Search for the cell housing the specified text and yield its [X, Y] center coordinate. 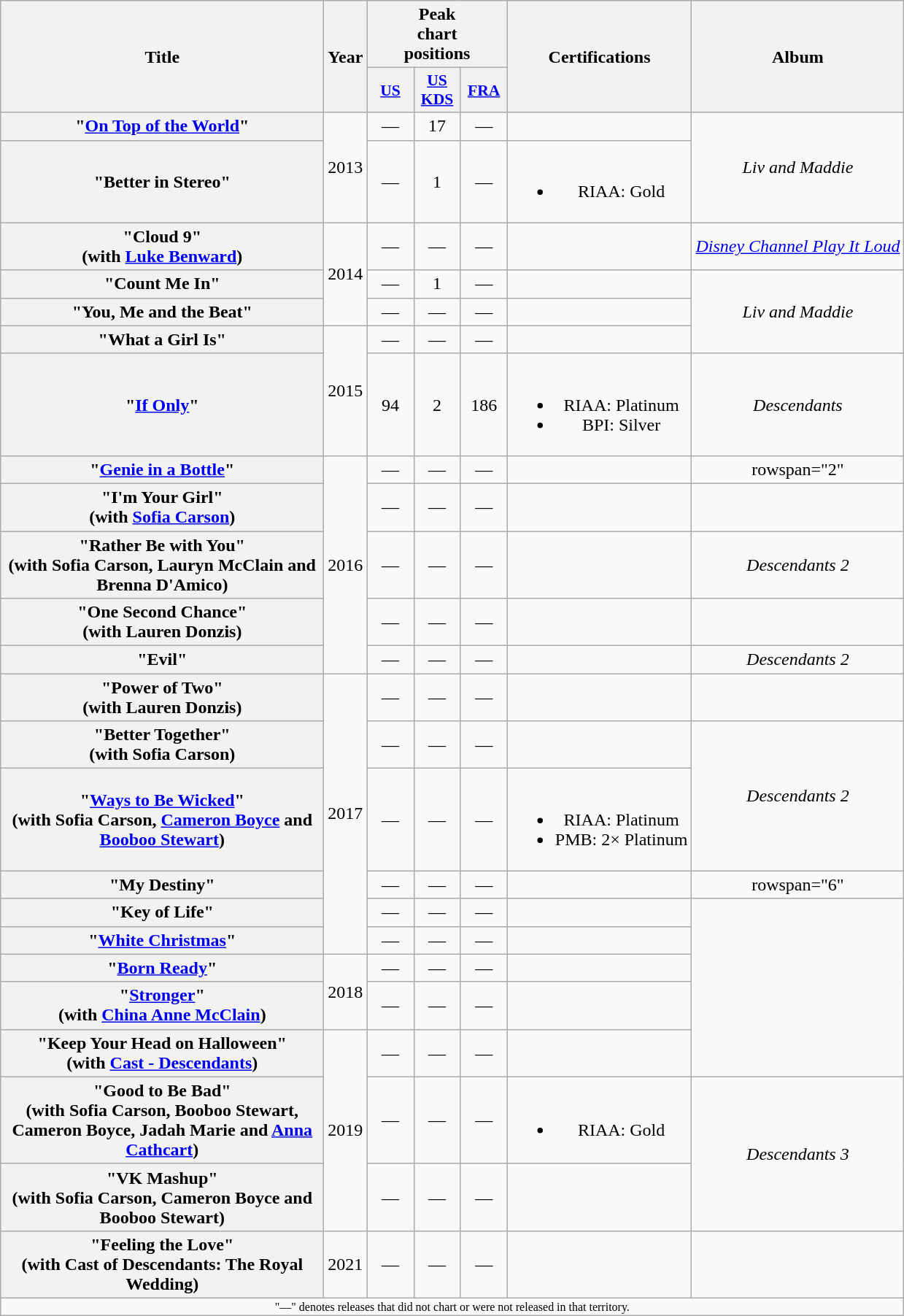
RIAA: PlatinumBPI: Silver [600, 404]
2021 [346, 1264]
"If Only" [162, 404]
Album [798, 57]
"I'm Your Girl"(with Sofia Carson) [162, 507]
2018 [346, 991]
"Cloud 9"(with Luke Benward) [162, 247]
Disney Channel Play It Loud [798, 247]
RIAA: PlatinumPMB: 2× Platinum [600, 820]
2015 [346, 390]
"Evil" [162, 660]
2019 [346, 1130]
rowspan="2" [798, 469]
"VK Mashup"(with Sofia Carson, Cameron Boyce and Booboo Stewart) [162, 1197]
94 [390, 404]
Year [346, 57]
"White Christmas" [162, 940]
Descendants [798, 404]
Certifications [600, 57]
"Count Me In" [162, 284]
"Stronger"(with China Anne McClain) [162, 1006]
186 [484, 404]
2 [437, 404]
17 [437, 126]
"Good to Be Bad"(with Sofia Carson, Booboo Stewart, Cameron Boyce, Jadah Marie and Anna Cathcart) [162, 1120]
Title [162, 57]
"—" denotes releases that did not chart or were not released in that territory. [452, 1307]
Descendants 3 [798, 1153]
2013 [346, 168]
"You, Me and the Beat" [162, 312]
"Key of Life" [162, 912]
"Keep Your Head on Halloween"(with Cast - Descendants) [162, 1053]
"Genie in a Bottle" [162, 469]
FRA [484, 91]
Peakchartpositions [437, 34]
"Ways to Be Wicked"(with Sofia Carson, Cameron Boyce and Booboo Stewart) [162, 820]
"Feeling the Love"(with Cast of Descendants: The Royal Wedding) [162, 1264]
"Born Ready" [162, 968]
"On Top of the World" [162, 126]
2016 [346, 564]
rowspan="6" [798, 885]
"Power of Two"(with Lauren Donzis) [162, 698]
2014 [346, 274]
2017 [346, 814]
"What a Girl Is" [162, 339]
"Better in Stereo" [162, 181]
"My Destiny" [162, 885]
"One Second Chance"(with Lauren Donzis) [162, 622]
"Better Together"(with Sofia Carson) [162, 744]
"Rather Be with You"(with Sofia Carson, Lauryn McClain and Brenna D'Amico) [162, 565]
US [390, 91]
USKDS [437, 91]
